Output the (X, Y) coordinate of the center of the cell containing the given text.  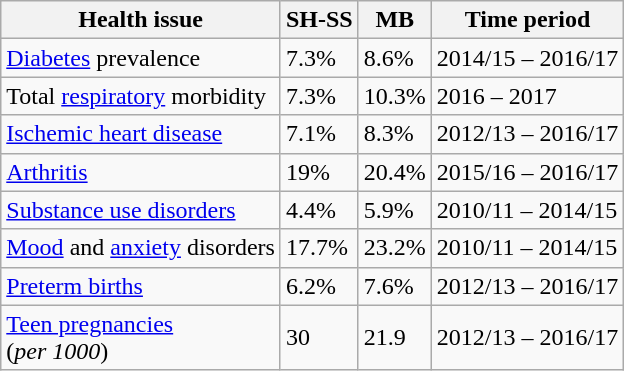
17.7% (319, 248)
Time period (527, 20)
Preterm births (141, 286)
8.6% (394, 58)
2014/15 – 2016/17 (527, 58)
Health issue (141, 20)
Total respiratory morbidity (141, 96)
20.4% (394, 172)
4.4% (319, 210)
21.9 (394, 338)
MB (394, 20)
23.2% (394, 248)
5.9% (394, 210)
Substance use disorders (141, 210)
30 (319, 338)
19% (319, 172)
Diabetes prevalence (141, 58)
2015/16 – 2016/17 (527, 172)
Ischemic heart disease (141, 134)
Teen pregnancies(per 1000) (141, 338)
7.1% (319, 134)
6.2% (319, 286)
Mood and anxiety disorders (141, 248)
7.6% (394, 286)
SH-SS (319, 20)
8.3% (394, 134)
Arthritis (141, 172)
10.3% (394, 96)
2016 – 2017 (527, 96)
